Search for the cell housing the specified text and yield its [x, y] center coordinate. 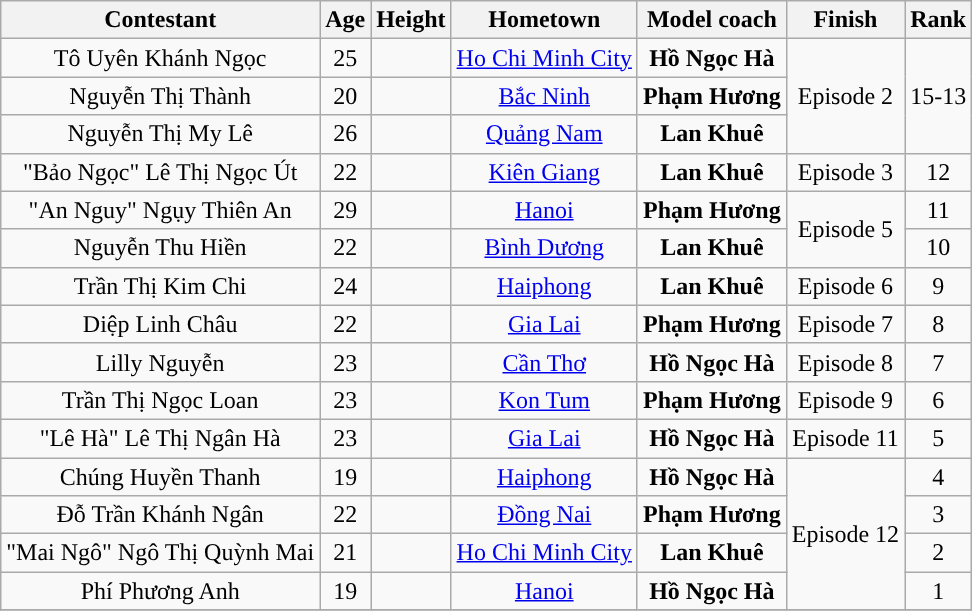
Episode 5 [845, 229]
5 [938, 438]
Model coach [712, 20]
Quảng Nam [544, 134]
7 [938, 362]
Diệp Linh Châu [160, 324]
Height [411, 20]
Episode 7 [845, 324]
Episode 2 [845, 96]
2 [938, 553]
Phí Phương Anh [160, 591]
Tô Uyên Khánh Ngọc [160, 58]
6 [938, 400]
"An Nguy" Ngụy Thiên An [160, 210]
Nguyễn Thu Hiền [160, 248]
12 [938, 172]
Nguyễn Thị My Lê [160, 134]
24 [346, 286]
29 [346, 210]
Finish [845, 20]
3 [938, 515]
Episode 9 [845, 400]
Lilly Nguyễn [160, 362]
Chúng Huyền Thanh [160, 477]
Episode 6 [845, 286]
8 [938, 324]
1 [938, 591]
10 [938, 248]
Nguyễn Thị Thành [160, 96]
21 [346, 553]
Rank [938, 20]
4 [938, 477]
Đồng Nai [544, 515]
Contestant [160, 20]
26 [346, 134]
11 [938, 210]
Bắc Ninh [544, 96]
Episode 3 [845, 172]
Cần Thơ [544, 362]
"Mai Ngô" Ngô Thị Quỳnh Mai [160, 553]
"Lê Hà" Lê Thị Ngân Hà [160, 438]
Đỗ Trần Khánh Ngân [160, 515]
Hometown [544, 20]
Bình Dương [544, 248]
9 [938, 286]
Kon Tum [544, 400]
25 [346, 58]
20 [346, 96]
Trần Thị Kim Chi [160, 286]
15-13 [938, 96]
Episode 12 [845, 534]
Trần Thị Ngọc Loan [160, 400]
Episode 11 [845, 438]
Age [346, 20]
"Bảo Ngọc" Lê Thị Ngọc Út [160, 172]
Episode 8 [845, 362]
Kiên Giang [544, 172]
